Determine the (X, Y) coordinate at the center of the cell enclosing the given text.  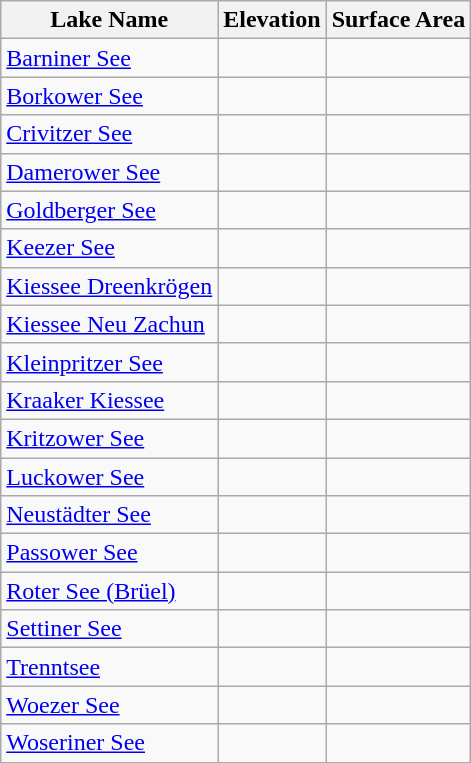
Luckower See (110, 477)
Kritzower See (110, 438)
Trenntsee (110, 667)
Borkower See (110, 96)
Kiessee Neu Zachun (110, 324)
Neustädter See (110, 515)
Goldberger See (110, 210)
Kraaker Kiessee (110, 400)
Barniner See (110, 58)
Elevation (272, 20)
Lake Name (110, 20)
Settiner See (110, 629)
Kleinpritzer See (110, 362)
Keezer See (110, 248)
Crivitzer See (110, 134)
Damerower See (110, 172)
Woseriner See (110, 743)
Passower See (110, 553)
Woezer See (110, 705)
Kiessee Dreenkrögen (110, 286)
Roter See (Brüel) (110, 591)
Surface Area (398, 20)
